Identify which cell holds the provided text, then report its (x, y) central coordinate. 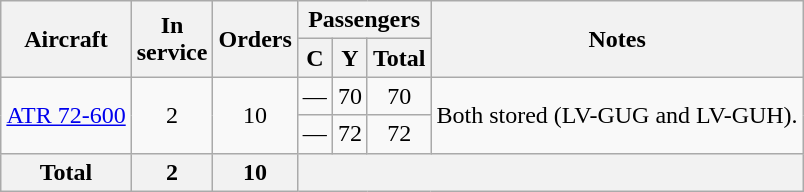
In service (172, 39)
Aircraft (66, 39)
Orders (255, 39)
Passengers (364, 20)
ATR 72-600 (66, 115)
C (314, 58)
Both stored (LV-GUG and LV-GUH). (617, 115)
Y (350, 58)
Notes (617, 39)
